Locate the cell with the specified text and output its [x, y] center coordinate. 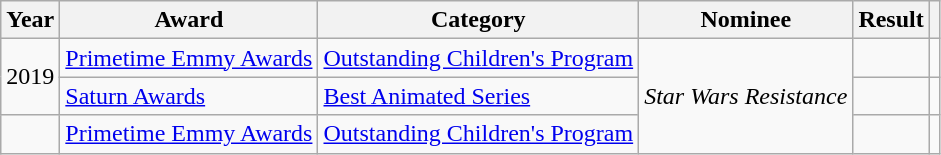
Year [30, 20]
Result [891, 20]
Category [478, 20]
2019 [30, 77]
Nominee [746, 20]
Saturn Awards [189, 96]
Best Animated Series [478, 96]
Star Wars Resistance [746, 96]
Award [189, 20]
